Return [X, Y] of the center of cell containing provided text 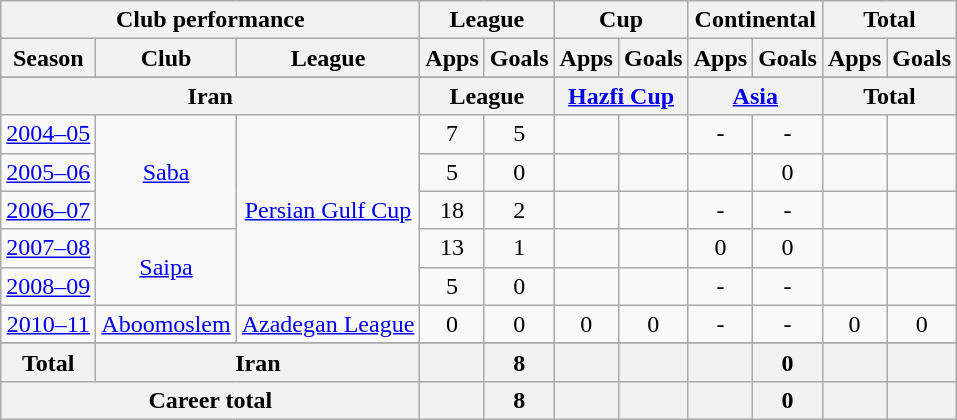
Saipa [166, 267]
2007–08 [48, 248]
Persian Gulf Cup [328, 210]
Cup [621, 20]
2010–11 [48, 324]
1 [519, 248]
18 [452, 210]
2008–09 [48, 286]
Hazfi Cup [621, 96]
Asia [755, 96]
2004–05 [48, 134]
Continental [755, 20]
13 [452, 248]
2006–07 [48, 210]
2 [519, 210]
Career total [210, 400]
Aboomoslem [166, 324]
Club performance [210, 20]
Club [166, 58]
7 [452, 134]
2005–06 [48, 172]
Season [48, 58]
Saba [166, 172]
Azadegan League [328, 324]
